Capture the cell that displays the provided text and extract its [X, Y] central coordinate. 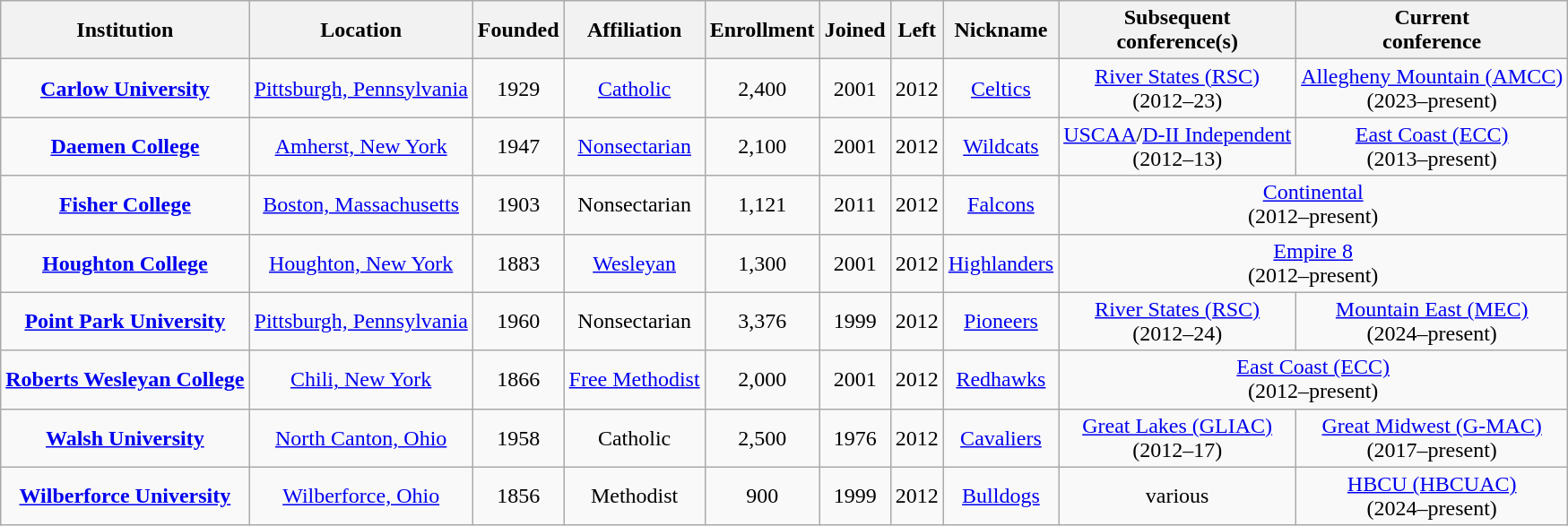
Carlow University [126, 88]
Wilberforce, Ohio [360, 496]
1929 [518, 88]
2,000 [762, 380]
Institution [126, 30]
Free Methodist [635, 380]
Pioneers [1001, 321]
Redhawks [1001, 380]
Fisher College [126, 204]
Currentconference [1433, 30]
1,300 [762, 263]
2,500 [762, 437]
Boston, Massachusetts [360, 204]
2011 [855, 204]
2,100 [762, 147]
Houghton College [126, 263]
Nickname [1001, 30]
East Coast (ECC)(2013–present) [1433, 147]
Bulldogs [1001, 496]
Subsequentconference(s) [1178, 30]
Enrollment [762, 30]
Chili, New York [360, 380]
900 [762, 496]
Wilberforce University [126, 496]
Founded [518, 30]
Joined [855, 30]
1976 [855, 437]
Mountain East (MEC)(2024–present) [1433, 321]
1856 [518, 496]
Affiliation [635, 30]
Cavaliers [1001, 437]
Great Lakes (GLIAC)(2012–17) [1178, 437]
Point Park University [126, 321]
North Canton, Ohio [360, 437]
River States (RSC)(2012–23) [1178, 88]
1947 [518, 147]
1903 [518, 204]
Wesleyan [635, 263]
Roberts Wesleyan College [126, 380]
USCAA/D-II Independent(2012–13) [1178, 147]
East Coast (ECC)(2012–present) [1313, 380]
Great Midwest (G-MAC)(2017–present) [1433, 437]
1883 [518, 263]
1960 [518, 321]
River States (RSC)(2012–24) [1178, 321]
HBCU (HBCUAC)(2024–present) [1433, 496]
Walsh University [126, 437]
Celtics [1001, 88]
Wildcats [1001, 147]
Allegheny Mountain (AMCC)(2023–present) [1433, 88]
Amherst, New York [360, 147]
Houghton, New York [360, 263]
Continental(2012–present) [1313, 204]
Location [360, 30]
2,400 [762, 88]
Methodist [635, 496]
1,121 [762, 204]
Left [916, 30]
Falcons [1001, 204]
1866 [518, 380]
various [1178, 496]
Daemen College [126, 147]
3,376 [762, 321]
1958 [518, 437]
Empire 8(2012–present) [1313, 263]
Highlanders [1001, 263]
